Capture the cell that displays the provided text and extract its (X, Y) central coordinate. 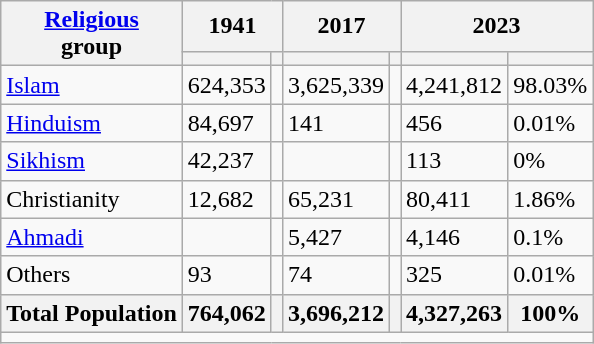
0.1% (550, 237)
80,411 (454, 199)
Christianity (92, 199)
93 (226, 275)
113 (454, 161)
4,241,812 (454, 85)
Total Population (92, 313)
2023 (497, 26)
141 (336, 123)
3,625,339 (336, 85)
Sikhism (92, 161)
624,353 (226, 85)
4,327,263 (454, 313)
42,237 (226, 161)
Ahmadi (92, 237)
98.03% (550, 85)
84,697 (226, 123)
Hinduism (92, 123)
12,682 (226, 199)
764,062 (226, 313)
Others (92, 275)
0% (550, 161)
456 (454, 123)
Religiousgroup (92, 34)
1941 (232, 26)
325 (454, 275)
1.86% (550, 199)
2017 (341, 26)
100% (550, 313)
3,696,212 (336, 313)
74 (336, 275)
65,231 (336, 199)
5,427 (336, 237)
4,146 (454, 237)
Islam (92, 85)
